For the text-containing cell, return its midpoint in [X, Y] coordinate format. 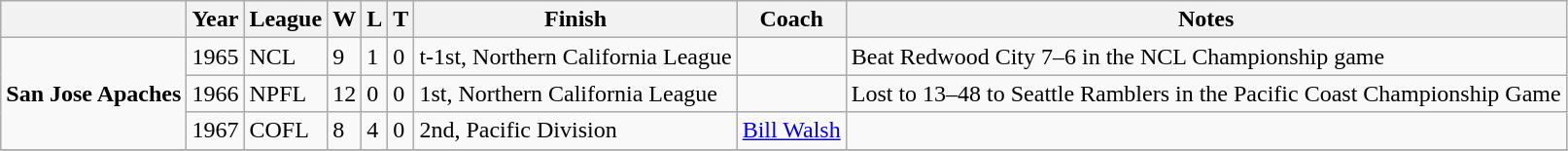
t-1st, Northern California League [575, 57]
4 [375, 131]
Coach [791, 19]
1966 [216, 94]
NCL [286, 57]
8 [344, 131]
Finish [575, 19]
San Jose Apaches [93, 94]
L [375, 19]
Bill Walsh [791, 131]
1965 [216, 57]
Lost to 13–48 to Seattle Ramblers in the Pacific Coast Championship Game [1205, 94]
9 [344, 57]
W [344, 19]
Year [216, 19]
Notes [1205, 19]
1st, Northern California League [575, 94]
NPFL [286, 94]
12 [344, 94]
1 [375, 57]
COFL [286, 131]
T [401, 19]
Beat Redwood City 7–6 in the NCL Championship game [1205, 57]
League [286, 19]
2nd, Pacific Division [575, 131]
1967 [216, 131]
